Capture the cell that displays the provided text and extract its [X, Y] central coordinate. 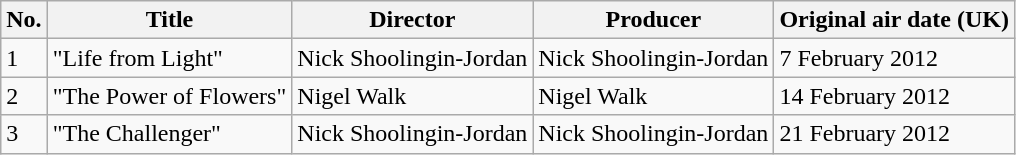
"Life from Light" [170, 58]
Director [412, 20]
Title [170, 20]
3 [24, 134]
7 February 2012 [894, 58]
"The Challenger" [170, 134]
No. [24, 20]
21 February 2012 [894, 134]
1 [24, 58]
"The Power of Flowers" [170, 96]
2 [24, 96]
Producer [654, 20]
Original air date (UK) [894, 20]
14 February 2012 [894, 96]
